Search for the cell housing the specified text and yield its [X, Y] center coordinate. 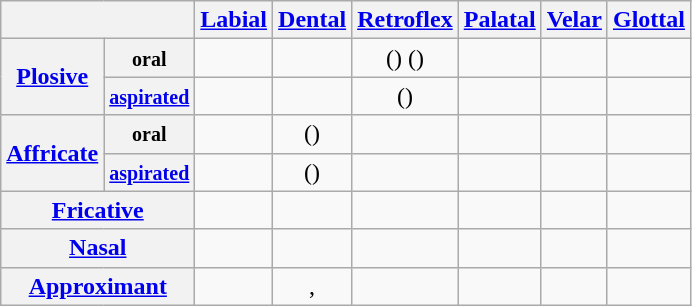
Affricate [52, 153]
Palatal [500, 20]
, [312, 286]
Retroflex [406, 20]
Fricative [98, 210]
Plosive [52, 77]
() () [406, 58]
Glottal [648, 20]
Approximant [98, 286]
Velar [574, 20]
Labial [234, 20]
Dental [312, 20]
Nasal [98, 248]
